Identify which cell holds the provided text, then report its (X, Y) central coordinate. 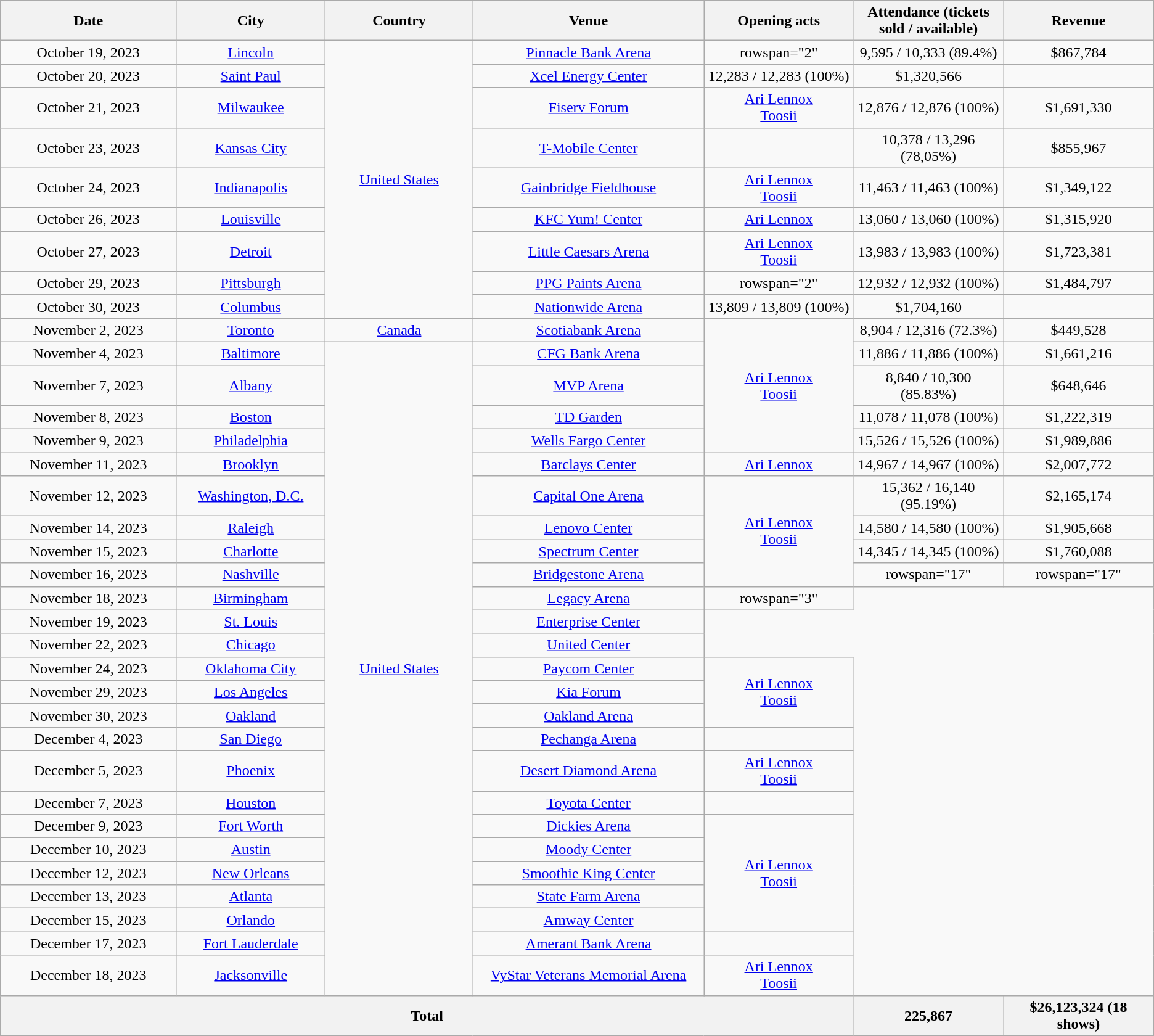
Attendance (tickets sold / available) (928, 21)
$648,646 (1079, 385)
Little Caesars Arena (588, 252)
Xcel Energy Center (588, 76)
November 24, 2023 (89, 668)
November 15, 2023 (89, 551)
$1,661,216 (1079, 353)
CFG Bank Arena (588, 353)
Country (399, 21)
Bridgestone Arena (588, 575)
13,809 / 13,809 (100%) (779, 306)
Oakland (251, 715)
Smoothie King Center (588, 873)
Toronto (251, 330)
$1,760,088 (1079, 551)
Spectrum Center (588, 551)
November 8, 2023 (89, 417)
$2,165,174 (1079, 496)
October 20, 2023 (89, 76)
Milwaukee (251, 107)
Pittsburgh (251, 283)
Barclays Center (588, 464)
December 5, 2023 (89, 771)
Saint Paul (251, 76)
$1,349,122 (1079, 187)
Desert Diamond Arena (588, 771)
United Center (588, 645)
14,967 / 14,967 (100%) (928, 464)
December 7, 2023 (89, 802)
December 13, 2023 (89, 897)
Louisville (251, 220)
December 17, 2023 (89, 943)
Philadelphia (251, 441)
December 12, 2023 (89, 873)
December 4, 2023 (89, 739)
Moody Center (588, 850)
Lenovo Center (588, 528)
$855,967 (1079, 148)
rowspan="3" (779, 598)
Jacksonville (251, 976)
October 23, 2023 (89, 148)
October 27, 2023 (89, 252)
Pinnacle Bank Arena (588, 52)
November 7, 2023 (89, 385)
Gainbridge Fieldhouse (588, 187)
$867,784 (1079, 52)
December 18, 2023 (89, 976)
Phoenix (251, 771)
December 9, 2023 (89, 826)
15,362 / 16,140 (95.19%) (928, 496)
November 11, 2023 (89, 464)
Houston (251, 802)
Brooklyn (251, 464)
November 14, 2023 (89, 528)
13,983 / 13,983 (100%) (928, 252)
12,932 / 12,932 (100%) (928, 283)
November 4, 2023 (89, 353)
$1,704,160 (928, 306)
11,463 / 11,463 (100%) (928, 187)
Toyota Center (588, 802)
San Diego (251, 739)
Boston (251, 417)
November 19, 2023 (89, 622)
13,060 / 13,060 (100%) (928, 220)
TD Garden (588, 417)
$26,123,324 (18 shows) (1079, 1015)
November 16, 2023 (89, 575)
New Orleans (251, 873)
9,595 / 10,333 (89.4%) (928, 52)
Orlando (251, 920)
$1,723,381 (1079, 252)
December 15, 2023 (89, 920)
$1,484,797 (1079, 283)
12,876 / 12,876 (100%) (928, 107)
November 18, 2023 (89, 598)
Enterprise Center (588, 622)
14,345 / 14,345 (100%) (928, 551)
Charlotte (251, 551)
Dickies Arena (588, 826)
$449,528 (1079, 330)
$1,315,920 (1079, 220)
Wells Fargo Center (588, 441)
Chicago (251, 645)
Fort Worth (251, 826)
Total (427, 1015)
8,840 / 10,300 (85.83%) (928, 385)
Baltimore (251, 353)
Columbus (251, 306)
T-Mobile Center (588, 148)
Austin (251, 850)
City (251, 21)
Atlanta (251, 897)
Pechanga Arena (588, 739)
October 29, 2023 (89, 283)
St. Louis (251, 622)
December 10, 2023 (89, 850)
15,526 / 15,526 (100%) (928, 441)
PPG Paints Arena (588, 283)
$1,222,319 (1079, 417)
October 21, 2023 (89, 107)
10,378 / 13,296 (78,05%) (928, 148)
Nashville (251, 575)
Revenue (1079, 21)
Washington, D.C. (251, 496)
October 19, 2023 (89, 52)
Los Angeles (251, 692)
$1,905,668 (1079, 528)
Fort Lauderdale (251, 943)
$1,691,330 (1079, 107)
November 22, 2023 (89, 645)
225,867 (928, 1015)
MVP Arena (588, 385)
November 9, 2023 (89, 441)
$1,989,886 (1079, 441)
Canada (399, 330)
October 26, 2023 (89, 220)
Scotiabank Arena (588, 330)
$1,320,566 (928, 76)
November 2, 2023 (89, 330)
State Farm Arena (588, 897)
Oakland Arena (588, 715)
Raleigh (251, 528)
VyStar Veterans Memorial Arena (588, 976)
October 30, 2023 (89, 306)
Legacy Arena (588, 598)
Indianapolis (251, 187)
November 29, 2023 (89, 692)
Birmingham (251, 598)
Venue (588, 21)
Nationwide Arena (588, 306)
Oklahoma City (251, 668)
11,886 / 11,886 (100%) (928, 353)
11,078 / 11,078 (100%) (928, 417)
Paycom Center (588, 668)
12,283 / 12,283 (100%) (779, 76)
14,580 / 14,580 (100%) (928, 528)
Detroit (251, 252)
Date (89, 21)
Lincoln (251, 52)
Capital One Arena (588, 496)
Albany (251, 385)
KFC Yum! Center (588, 220)
Amway Center (588, 920)
November 30, 2023 (89, 715)
Opening acts (779, 21)
8,904 / 12,316 (72.3%) (928, 330)
Kia Forum (588, 692)
November 12, 2023 (89, 496)
$2,007,772 (1079, 464)
Kansas City (251, 148)
October 24, 2023 (89, 187)
Amerant Bank Arena (588, 943)
Fiserv Forum (588, 107)
